Scan for the cell matching the given text and deliver its (X, Y) coordinate at center. 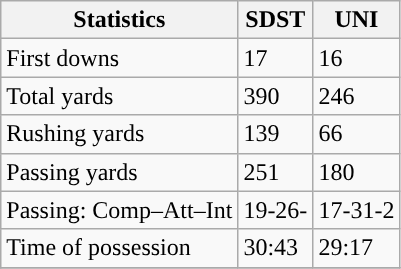
251 (276, 172)
Passing: Comp–Att–Int (120, 210)
Statistics (120, 20)
139 (276, 134)
246 (356, 96)
Total yards (120, 96)
30:43 (276, 248)
19-26- (276, 210)
390 (276, 96)
17-31-2 (356, 210)
180 (356, 172)
17 (276, 58)
First downs (120, 58)
66 (356, 134)
UNI (356, 20)
Time of possession (120, 248)
SDST (276, 20)
Passing yards (120, 172)
29:17 (356, 248)
16 (356, 58)
Rushing yards (120, 134)
